Detect which cell encompasses the target text, then output its (X, Y) center coordinate. 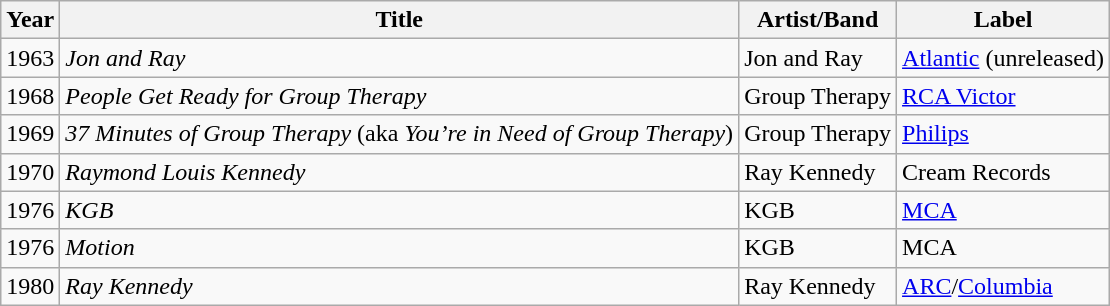
Artist/Band (818, 20)
Label (1004, 20)
Raymond Louis Kennedy (400, 172)
Philips (1004, 134)
RCA Victor (1004, 96)
1980 (30, 286)
Year (30, 20)
1968 (30, 96)
1963 (30, 58)
Motion (400, 248)
Title (400, 20)
1969 (30, 134)
Cream Records (1004, 172)
37 Minutes of Group Therapy (aka You’re in Need of Group Therapy) (400, 134)
ARC/Columbia (1004, 286)
People Get Ready for Group Therapy (400, 96)
1970 (30, 172)
Atlantic (unreleased) (1004, 58)
